Find where the given text appears and provide that cell's center as (X, Y) coordinate. 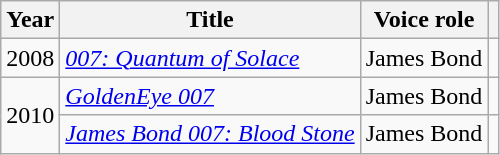
Voice role (424, 20)
James Bond 007: Blood Stone (210, 134)
2010 (30, 115)
Title (210, 20)
GoldenEye 007 (210, 96)
Year (30, 20)
007: Quantum of Solace (210, 58)
2008 (30, 58)
